Capture the cell that displays the provided text and extract its (x, y) central coordinate. 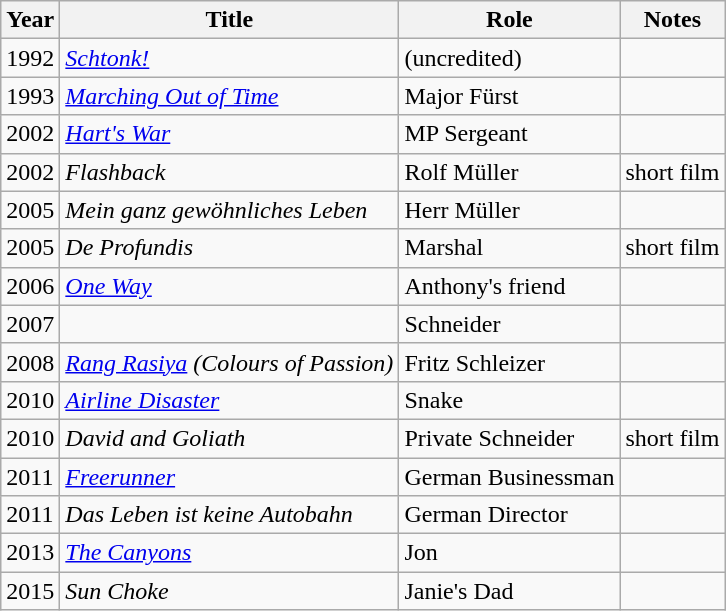
German Businessman (510, 477)
Role (510, 20)
Schtonk! (230, 58)
Snake (510, 400)
Freerunner (230, 477)
One Way (230, 286)
2006 (30, 286)
Mein ganz gewöhnliches Leben (230, 210)
Major Fürst (510, 96)
2013 (30, 553)
Notes (672, 20)
Year (30, 20)
Marshal (510, 248)
Anthony's friend (510, 286)
Das Leben ist keine Autobahn (230, 515)
The Canyons (230, 553)
2008 (30, 362)
Airline Disaster (230, 400)
Private Schneider (510, 438)
Rang Rasiya (Colours of Passion) (230, 362)
De Profundis (230, 248)
2015 (30, 591)
David and Goliath (230, 438)
Janie's Dad (510, 591)
German Director (510, 515)
Sun Choke (230, 591)
Title (230, 20)
Hart's War (230, 134)
Schneider (510, 324)
Marching Out of Time (230, 96)
MP Sergeant (510, 134)
1992 (30, 58)
Herr Müller (510, 210)
Fritz Schleizer (510, 362)
1993 (30, 96)
Rolf Müller (510, 172)
(uncredited) (510, 58)
2007 (30, 324)
Flashback (230, 172)
Jon (510, 553)
